Determine the [x, y] coordinate at the center of the cell enclosing the given text.  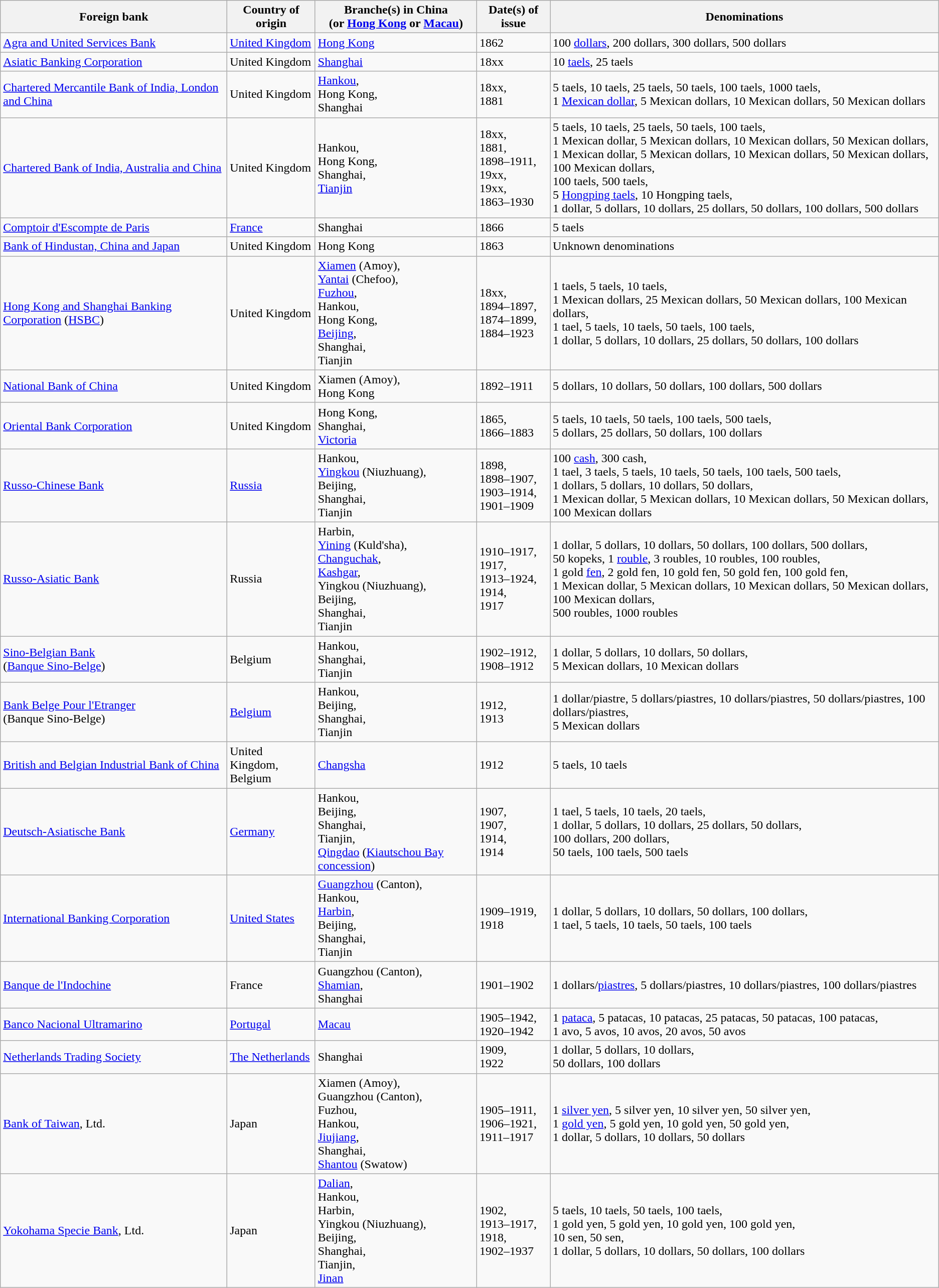
Hong Kong,Shanghai,Victoria [396, 425]
18xx,1894–1897,1874–1899,1884–1923 [514, 313]
5 taels, 10 taels [744, 765]
18xx [514, 62]
United States [271, 918]
1 pataca, 5 patacas, 10 patacas, 25 patacas, 50 patacas, 100 patacas,1 avo, 5 avos, 10 avos, 20 avos, 50 avos [744, 1025]
1909,1922 [514, 1057]
18xx,1881 [514, 94]
1863 [514, 246]
Sino-Belgian Bank (Banque Sino-Belge) [114, 659]
Denominations [744, 17]
1901–1902 [514, 985]
1 dollar, 5 dollars, 10 dollars, 50 dollars,5 Mexican dollars, 10 Mexican dollars [744, 659]
1910–1917,1917,1913–1924,1914,1917 [514, 579]
1862 [514, 43]
Unknown denominations [744, 246]
Banco Nacional Ultramarino [114, 1025]
5 dollars, 10 dollars, 50 dollars, 100 dollars, 500 dollars [744, 386]
1 dollar/piastre, 5 dollars/piastres, 10 dollars/piastres, 50 dollars/piastres, 100 dollars/piastres,5 Mexican dollars [744, 712]
Xiamen (Amoy),Hong Kong [396, 386]
1905–1911,1906–1921,1911–1917 [514, 1123]
1 silver yen, 5 silver yen, 10 silver yen, 50 silver yen,1 gold yen, 5 gold yen, 10 gold yen, 50 gold yen,1 dollar, 5 dollars, 10 dollars, 50 dollars [744, 1123]
Hankou,Beijing,Shanghai,Tianjin,Qingdao (Kiautschou Bay concession) [396, 832]
Netherlands Trading Society [114, 1057]
18xx,1881,1898–1911,19xx,19xx,1863–1930 [514, 168]
Date(s) of issue [514, 17]
1 tael, 5 taels, 10 taels, 20 taels,1 dollar, 5 dollars, 10 dollars, 25 dollars, 50 dollars,100 dollars, 200 dollars,50 taels, 100 taels, 500 taels [744, 832]
Hankou,Hong Kong,Shanghai [396, 94]
United Kingdom,Belgium [271, 765]
Chartered Bank of India, Australia and China [114, 168]
Xiamen (Amoy), Guangzhou (Canton),Fuzhou,Hankou,Jiujiang,Shanghai, Shantou (Swatow) [396, 1123]
Dalian,Hankou,Harbin,Yingkou (Niuzhuang),Beijing,Shanghai,Tianjin,Jinan [396, 1230]
Russo-Asiatic Bank [114, 579]
Chartered Mercantile Bank of India, London and China [114, 94]
Macau [396, 1025]
Harbin,Yining (Kuld'sha),Changuchak,Kashgar,Yingkou (Niuzhuang),Beijing,Shanghai,Tianjin [396, 579]
1865,1866–1883 [514, 425]
5 taels [744, 227]
Banque de l'Indochine [114, 985]
Portugal [271, 1025]
1912,1913 [514, 712]
Oriental Bank Corporation [114, 425]
1 dollar, 5 dollars, 10 dollars,50 dollars, 100 dollars [744, 1057]
Xiamen (Amoy),Yantai (Chefoo),Fuzhou,Hankou,Hong Kong, Beijing,Shanghai,Tianjin [396, 313]
Hankou,Beijing,Shanghai,Tianjin [396, 712]
Guangzhou (Canton),Shamian,Shanghai [396, 985]
Comptoir d'Escompte de Paris [114, 227]
Hankou,Shanghai,Tianjin [396, 659]
National Bank of China [114, 386]
1907,1907,1914,1914 [514, 832]
5 taels, 10 taels, 50 taels, 100 taels, 500 taels,5 dollars, 25 dollars, 50 dollars, 100 dollars [744, 425]
The Netherlands [271, 1057]
1902–1912,1908–1912 [514, 659]
10 taels, 25 taels [744, 62]
Hankou,Yingkou (Niuzhuang),Beijing,Shanghai,Tianjin [396, 485]
Country of origin [271, 17]
Hong Kong and Shanghai Banking Corporation (HSBC) [114, 313]
Changsha [396, 765]
1909–1919,1918 [514, 918]
1 dollars/piastres, 5 dollars/piastres, 10 dollars/piastres, 100 dollars/piastres [744, 985]
1898,1898–1907,1903–1914,1901–1909 [514, 485]
1912 [514, 765]
Bank Belge Pour l'Etranger(Banque Sino-Belge) [114, 712]
Deutsch-Asiatische Bank [114, 832]
Bank of Hindustan, China and Japan [114, 246]
Foreign bank [114, 17]
Bank of Taiwan, Ltd. [114, 1123]
Yokohama Specie Bank, Ltd. [114, 1230]
British and Belgian Industrial Bank of China [114, 765]
1 dollar, 5 dollars, 10 dollars, 50 dollars, 100 dollars,1 tael, 5 taels, 10 taels, 50 taels, 100 taels [744, 918]
Agra and United Services Bank [114, 43]
1905–1942,1920–1942 [514, 1025]
Guangzhou (Canton),Hankou,Harbin,Beijing,Shanghai,Tianjin [396, 918]
Branche(s) in China(or Hong Kong or Macau) [396, 17]
1866 [514, 227]
Hankou,Hong Kong,Shanghai,Tianjin [396, 168]
Russo-Chinese Bank [114, 485]
100 dollars, 200 dollars, 300 dollars, 500 dollars [744, 43]
Asiatic Banking Corporation [114, 62]
International Banking Corporation [114, 918]
Germany [271, 832]
1902,1913–1917,1918,1902–1937 [514, 1230]
1892–1911 [514, 386]
5 taels, 10 taels, 25 taels, 50 taels, 100 taels, 1000 taels,1 Mexican dollar, 5 Mexican dollars, 10 Mexican dollars, 50 Mexican dollars [744, 94]
